Detect which cell encompasses the target text, then output its [x, y] center coordinate. 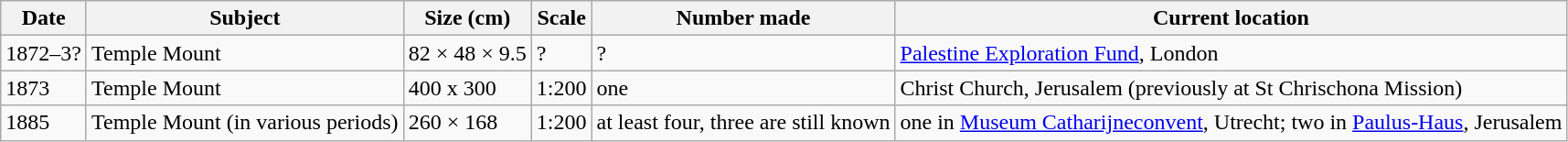
one in Museum Catharijneconvent, Utrecht; two in Paulus-Haus, Jerusalem [1231, 123]
1873 [44, 88]
1872–3? [44, 53]
Date [44, 18]
260 × 168 [467, 123]
Temple Mount (in various periods) [245, 123]
Christ Church, Jerusalem (previously at St Chrischona Mission) [1231, 88]
at least four, three are still known [743, 123]
Palestine Exploration Fund, London [1231, 53]
Scale [561, 18]
one [743, 88]
Number made [743, 18]
400 x 300 [467, 88]
Current location [1231, 18]
Size (cm) [467, 18]
Subject [245, 18]
1885 [44, 123]
82 × 48 × 9.5 [467, 53]
